Output the [X, Y] coordinate of the center of the cell containing the given text.  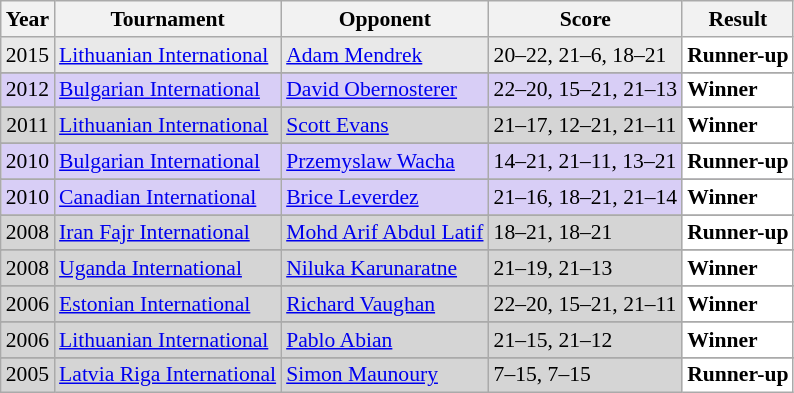
18–21, 18–21 [586, 233]
7–15, 7–15 [586, 375]
22–20, 15–21, 21–11 [586, 304]
Canadian International [168, 197]
Estonian International [168, 304]
Pablo Abian [384, 340]
Niluka Karunaratne [384, 269]
Adam Mendrek [384, 55]
Score [586, 19]
Simon Maunoury [384, 375]
Brice Leverdez [384, 197]
Latvia Riga International [168, 375]
21–19, 21–13 [586, 269]
Iran Fajr International [168, 233]
David Obernosterer [384, 90]
Mohd Arif Abdul Latif [384, 233]
Przemyslaw Wacha [384, 162]
2005 [28, 375]
14–21, 21–11, 13–21 [586, 162]
Tournament [168, 19]
22–20, 15–21, 21–13 [586, 90]
21–16, 18–21, 21–14 [586, 197]
21–17, 12–21, 21–11 [586, 126]
Opponent [384, 19]
2015 [28, 55]
2012 [28, 90]
2011 [28, 126]
Result [738, 19]
Scott Evans [384, 126]
21–15, 21–12 [586, 340]
Year [28, 19]
20–22, 21–6, 18–21 [586, 55]
Richard Vaughan [384, 304]
Uganda International [168, 269]
